Scan for the cell matching the given text and deliver its (X, Y) coordinate at center. 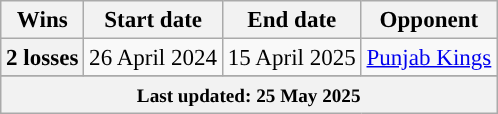
2 losses (42, 58)
26 April 2024 (154, 58)
Last updated: 25 May 2025 (249, 95)
Start date (154, 20)
Punjab Kings (428, 58)
15 April 2025 (292, 58)
End date (292, 20)
Opponent (428, 20)
Wins (42, 20)
